Return the [x, y] coordinate for the center point of the cell that contains the specified text.  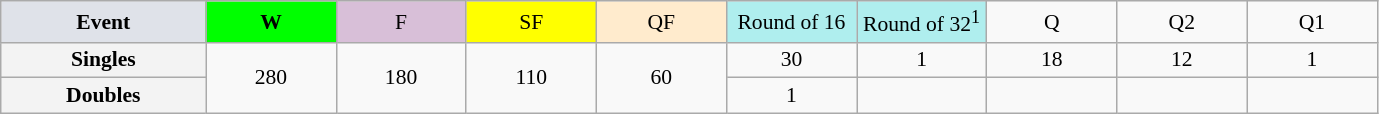
110 [531, 78]
30 [791, 60]
Event [104, 22]
F [401, 22]
60 [661, 78]
Round of 16 [791, 22]
280 [271, 78]
Q1 [1312, 22]
Q [1052, 22]
W [271, 22]
12 [1182, 60]
Round of 321 [921, 22]
Singles [104, 60]
Doubles [104, 96]
18 [1052, 60]
180 [401, 78]
Q2 [1182, 22]
SF [531, 22]
QF [661, 22]
